Scan for the cell matching the given text and deliver its (x, y) coordinate at center. 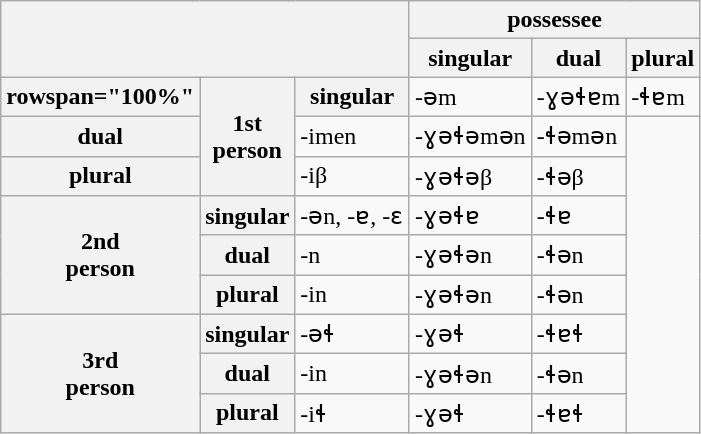
-ɬɐm (663, 97)
-iβ (352, 176)
-əm (470, 97)
-ən, -ɐ, -ɛ (352, 216)
-əɬ (352, 334)
-ɣəɬɐ (470, 216)
-ɣəɬəβ (470, 176)
3rdperson (100, 374)
-iɬ (352, 413)
-ɣəɬɐm (578, 97)
-ɬəmən (578, 136)
2ndperson (100, 256)
1stperson (248, 136)
rowspan="100%" (100, 97)
-ɣəɬəmən (470, 136)
-imen (352, 136)
-ɬəβ (578, 176)
-n (352, 255)
-ɬɐ (578, 216)
possessee (554, 20)
